Extract the [X, Y] coordinate from the center of the cell holding the provided text.  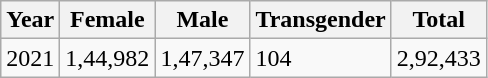
104 [320, 58]
2021 [30, 58]
1,47,347 [202, 58]
Male [202, 20]
Transgender [320, 20]
Year [30, 20]
2,92,433 [438, 58]
Total [438, 20]
1,44,982 [108, 58]
Female [108, 20]
